Extract the (X, Y) coordinate from the center of the cell holding the provided text.  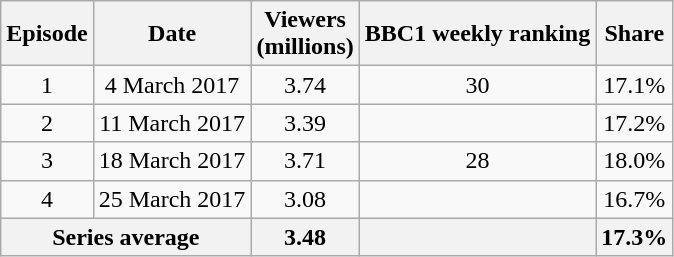
3.74 (305, 85)
4 (47, 199)
18.0% (634, 161)
1 (47, 85)
Date (172, 34)
2 (47, 123)
18 March 2017 (172, 161)
3.39 (305, 123)
3.48 (305, 237)
Episode (47, 34)
16.7% (634, 199)
30 (477, 85)
3 (47, 161)
4 March 2017 (172, 85)
11 March 2017 (172, 123)
17.2% (634, 123)
Series average (126, 237)
17.3% (634, 237)
25 March 2017 (172, 199)
3.71 (305, 161)
BBC1 weekly ranking (477, 34)
Share (634, 34)
Viewers(millions) (305, 34)
17.1% (634, 85)
3.08 (305, 199)
28 (477, 161)
